Detect which cell encompasses the target text, then output its (X, Y) center coordinate. 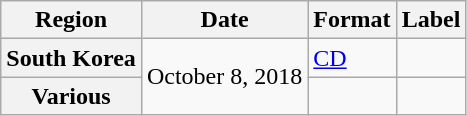
Region (72, 20)
Various (72, 96)
CD (352, 58)
October 8, 2018 (224, 77)
Label (431, 20)
South Korea (72, 58)
Format (352, 20)
Date (224, 20)
